Pinpoint the cell where the given text exists, returning its [X, Y] midpoint coordinate. 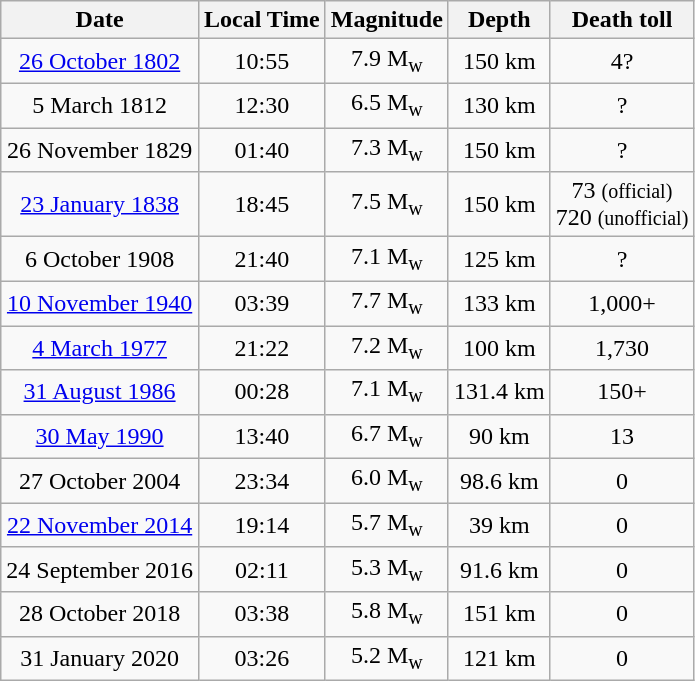
03:39 [262, 303]
125 km [499, 259]
23:34 [262, 481]
Death toll [622, 20]
26 October 1802 [100, 61]
1,000+ [622, 303]
01:40 [262, 150]
133 km [499, 303]
5.2 Mw [386, 658]
100 km [499, 348]
30 May 1990 [100, 436]
26 November 1829 [100, 150]
12:30 [262, 105]
7.3 Mw [386, 150]
31 January 2020 [100, 658]
90 km [499, 436]
150+ [622, 392]
31 August 1986 [100, 392]
21:22 [262, 348]
98.6 km [499, 481]
39 km [499, 525]
7.9 Mw [386, 61]
22 November 2014 [100, 525]
03:38 [262, 614]
5.3 Mw [386, 569]
6.7 Mw [386, 436]
130 km [499, 105]
1,730 [622, 348]
Magnitude [386, 20]
Date [100, 20]
03:26 [262, 658]
10:55 [262, 61]
Local Time [262, 20]
5.7 Mw [386, 525]
7.2 Mw [386, 348]
28 October 2018 [100, 614]
18:45 [262, 204]
19:14 [262, 525]
24 September 2016 [100, 569]
10 November 1940 [100, 303]
13 [622, 436]
151 km [499, 614]
02:11 [262, 569]
6.5 Mw [386, 105]
7.5 Mw [386, 204]
6.0 Mw [386, 481]
4? [622, 61]
27 October 2004 [100, 481]
00:28 [262, 392]
73 (official)720 (unofficial) [622, 204]
121 km [499, 658]
6 October 1908 [100, 259]
131.4 km [499, 392]
21:40 [262, 259]
Depth [499, 20]
23 January 1838 [100, 204]
5.8 Mw [386, 614]
91.6 km [499, 569]
4 March 1977 [100, 348]
7.7 Mw [386, 303]
5 March 1812 [100, 105]
13:40 [262, 436]
